Return [x, y] of the center of cell containing provided text 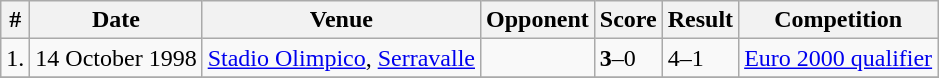
1. [16, 58]
Date [116, 20]
Euro 2000 qualifier [838, 58]
# [16, 20]
Opponent [538, 20]
3–0 [628, 58]
Competition [838, 20]
Result [700, 20]
Venue [341, 20]
Score [628, 20]
Stadio Olimpico, Serravalle [341, 58]
14 October 1998 [116, 58]
4–1 [700, 58]
